Return the (x, y) coordinate for the center point of the cell that contains the specified text.  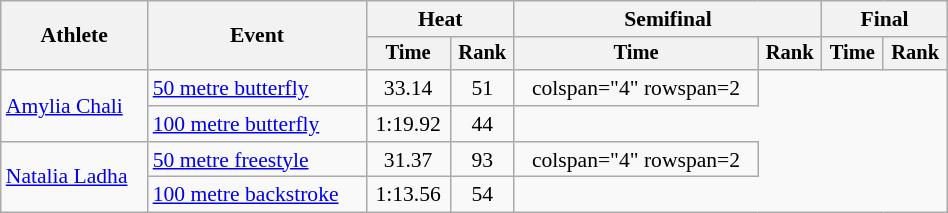
Amylia Chali (74, 106)
51 (482, 88)
33.14 (408, 88)
100 metre backstroke (257, 195)
Natalia Ladha (74, 178)
31.37 (408, 160)
50 metre freestyle (257, 160)
100 metre butterfly (257, 124)
50 metre butterfly (257, 88)
1:13.56 (408, 195)
93 (482, 160)
Heat (440, 19)
Semifinal (668, 19)
Final (884, 19)
Athlete (74, 36)
Event (257, 36)
54 (482, 195)
1:19.92 (408, 124)
44 (482, 124)
